Output the [x, y] coordinate of the center of the cell containing the given text.  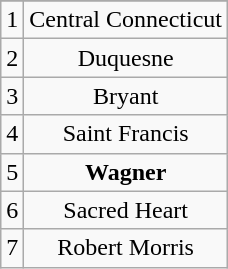
5 [12, 172]
Sacred Heart [126, 210]
Saint Francis [126, 134]
3 [12, 96]
4 [12, 134]
7 [12, 248]
Wagner [126, 172]
6 [12, 210]
Bryant [126, 96]
Robert Morris [126, 248]
Central Connecticut [126, 20]
1 [12, 20]
2 [12, 58]
Duquesne [126, 58]
